Scan for the cell matching the given text and deliver its (x, y) coordinate at center. 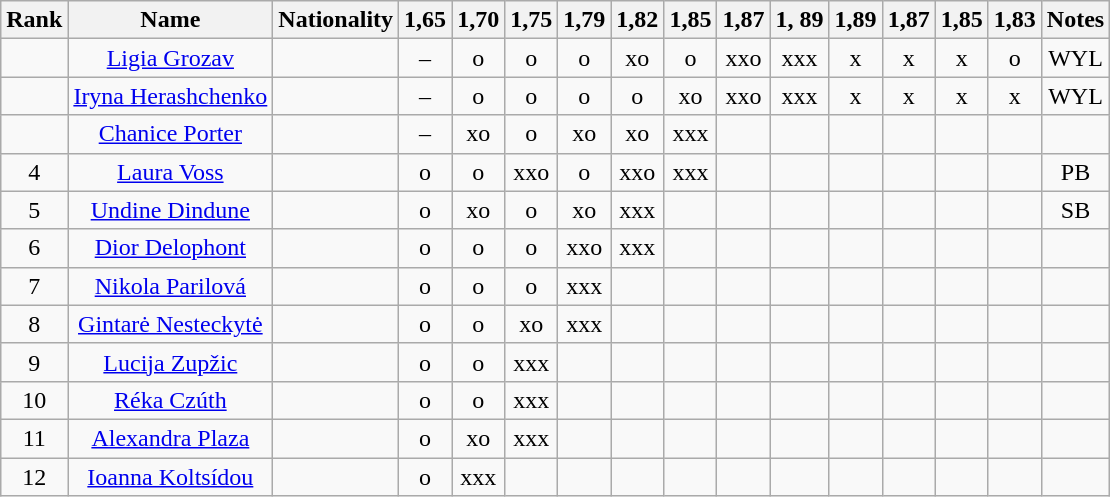
Chanice Porter (170, 134)
8 (34, 324)
Iryna Herashchenko (170, 96)
1,65 (426, 20)
1,83 (1014, 20)
1,70 (478, 20)
Name (170, 20)
SB (1075, 210)
Nationality (336, 20)
1,82 (638, 20)
7 (34, 286)
Réka Czúth (170, 400)
9 (34, 362)
Laura Voss (170, 172)
1,89 (856, 20)
Ioanna Koltsídou (170, 477)
Ligia Grozav (170, 58)
Gintarė Nesteckytė (170, 324)
4 (34, 172)
1,79 (584, 20)
Undine Dindune (170, 210)
5 (34, 210)
Dior Delophont (170, 248)
PB (1075, 172)
6 (34, 248)
11 (34, 438)
12 (34, 477)
10 (34, 400)
Notes (1075, 20)
Alexandra Plaza (170, 438)
Nikola Parilová (170, 286)
1, 89 (800, 20)
Lucija Zupžic (170, 362)
Rank (34, 20)
1,75 (532, 20)
